Search for the cell housing the specified text and yield its (X, Y) center coordinate. 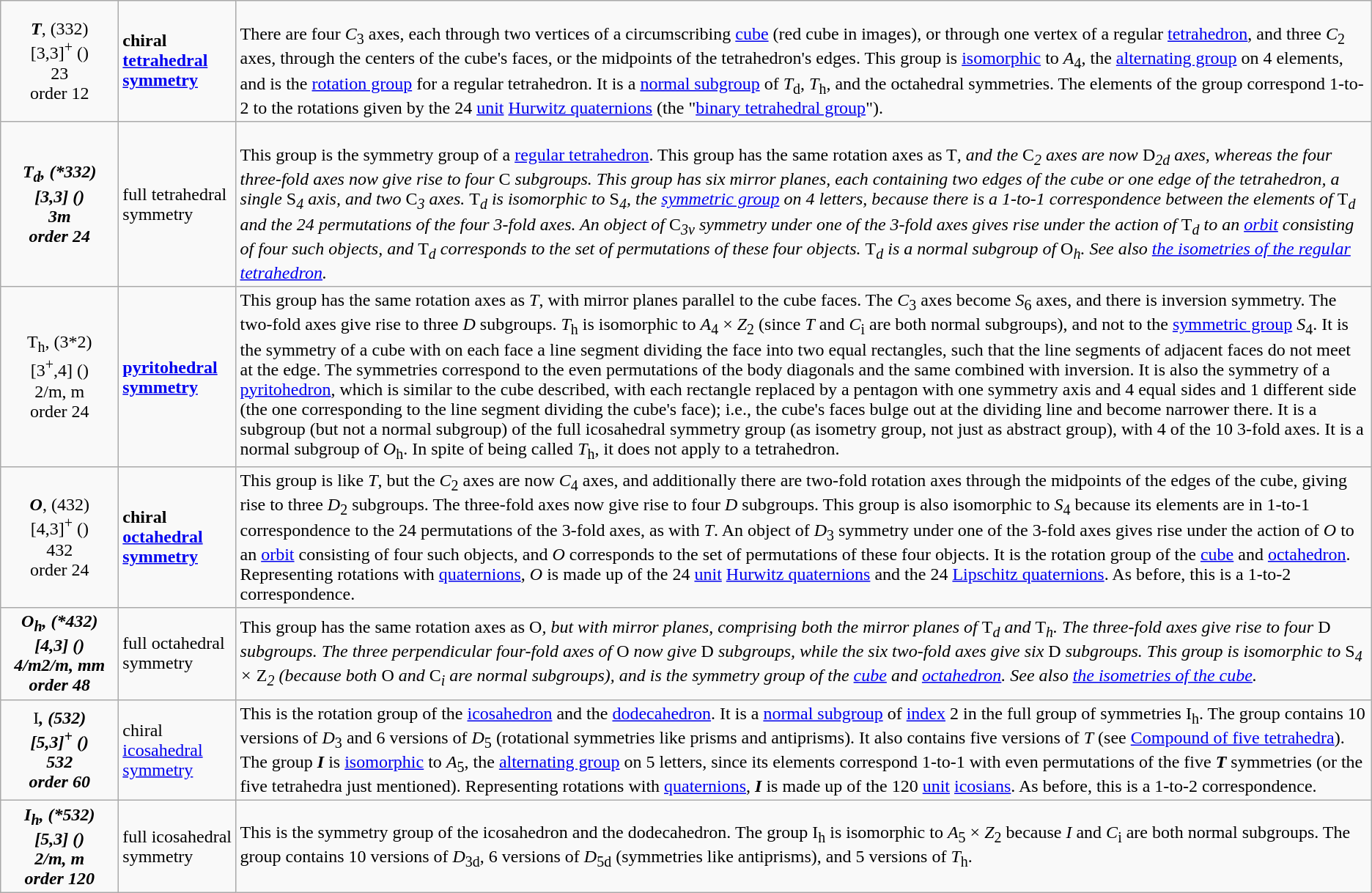
I, (532)[5,3]+ ()532order 60 (60, 750)
T, (332)[3,3]+ ()23order 12 (60, 62)
pyritohedral symmetry (177, 377)
chiral icosahedral symmetry (177, 750)
Td, (*332)[3,3] ()3morder 24 (60, 204)
chiral tetrahedral symmetry (177, 62)
full octahedral symmetry (177, 654)
O, (432)[4,3]+ ()432order 24 (60, 537)
full tetrahedral symmetry (177, 204)
Oh, (*432)[4,3] ()4/m2/m, mmorder 48 (60, 654)
Th, (3*2)[3+,4] ()2/m, m order 24 (60, 377)
chiral octahedral symmetry (177, 537)
full icosahedral symmetry (177, 846)
Ih, (*532)[5,3] ()2/m, morder 120 (60, 846)
